Pinpoint the cell where the given text exists, returning its (x, y) midpoint coordinate. 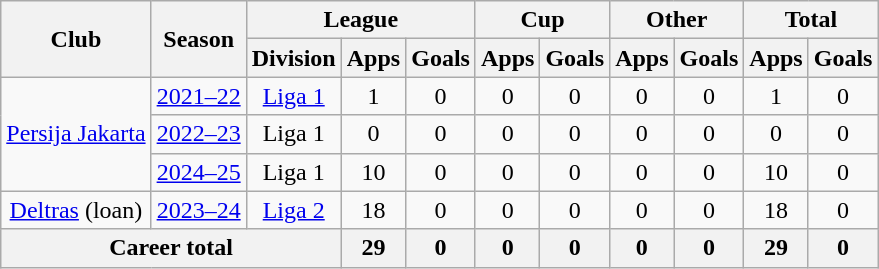
Club (76, 39)
Total (811, 20)
2021–22 (198, 96)
2024–25 (198, 172)
2023–24 (198, 210)
League (360, 20)
Career total (171, 248)
Cup (542, 20)
Season (198, 39)
Deltras (loan) (76, 210)
Liga 2 (294, 210)
Other (677, 20)
2022–23 (198, 134)
Division (294, 58)
Persija Jakarta (76, 134)
